From the cell containing the given text, extract its center point as (x, y) coordinate. 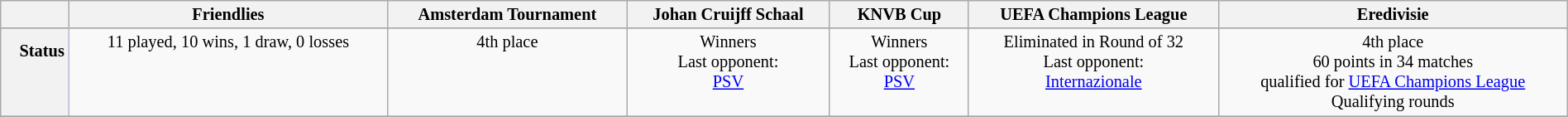
11 played, 10 wins, 1 draw, 0 losses (228, 72)
KNVB Cup (899, 14)
Eredivisie (1393, 14)
Amsterdam Tournament (507, 14)
4th place (507, 72)
Eliminated in Round of 32Last opponent:Internazionale (1093, 72)
Friendlies (228, 14)
Status (35, 72)
UEFA Champions League (1093, 14)
4th place60 points in 34 matchesqualified for UEFA Champions League Qualifying rounds (1393, 72)
Johan Cruijff Schaal (729, 14)
